Search for the cell housing the specified text and yield its (x, y) center coordinate. 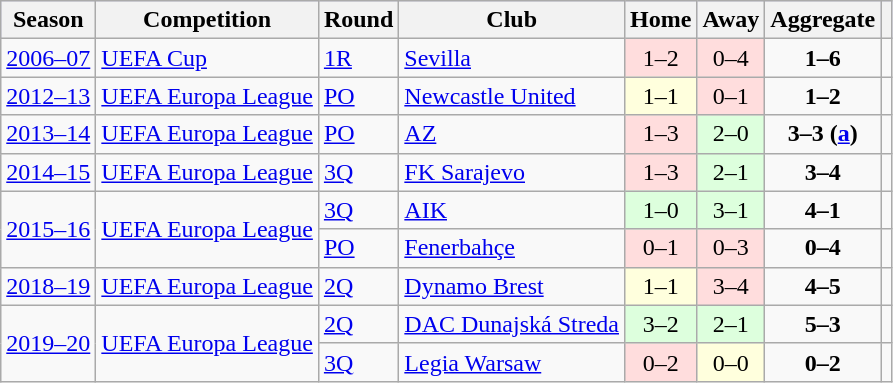
1–6 (823, 58)
Away (731, 20)
0–3 (731, 248)
AZ (512, 134)
Legia Warsaw (512, 362)
Dynamo Brest (512, 286)
Season (48, 20)
1R (358, 58)
3–3 (a) (823, 134)
3–2 (661, 324)
2019–20 (48, 343)
Club (512, 20)
2006–07 (48, 58)
2013–14 (48, 134)
2018–19 (48, 286)
Sevilla (512, 58)
Newcastle United (512, 96)
4–1 (823, 210)
AIK (512, 210)
Home (661, 20)
UEFA Cup (208, 58)
2–0 (731, 134)
DAC Dunajská Streda (512, 324)
Aggregate (823, 20)
1–0 (661, 210)
5–3 (823, 324)
2014–15 (48, 172)
Competition (208, 20)
Fenerbahçe (512, 248)
2015–16 (48, 229)
4–5 (823, 286)
3–1 (731, 210)
FK Sarajevo (512, 172)
2012–13 (48, 96)
0–0 (731, 362)
Round (358, 20)
